Return (X, Y) of the center of cell containing provided text 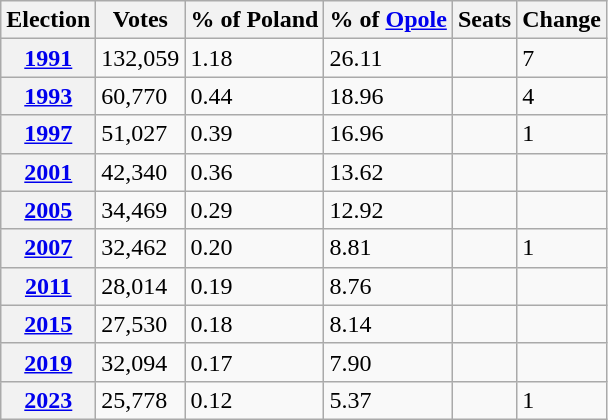
25,778 (140, 400)
0.36 (254, 172)
42,340 (140, 172)
26.11 (388, 58)
0.29 (254, 210)
18.96 (388, 96)
2007 (48, 248)
2015 (48, 324)
0.12 (254, 400)
8.81 (388, 248)
0.19 (254, 286)
8.76 (388, 286)
7.90 (388, 362)
Votes (140, 20)
1.18 (254, 58)
2001 (48, 172)
12.92 (388, 210)
32,462 (140, 248)
0.44 (254, 96)
0.17 (254, 362)
0.18 (254, 324)
51,027 (140, 134)
60,770 (140, 96)
32,094 (140, 362)
0.39 (254, 134)
Seats (484, 20)
2005 (48, 210)
7 (562, 58)
132,059 (140, 58)
Change (562, 20)
2019 (48, 362)
% of Opole (388, 20)
13.62 (388, 172)
4 (562, 96)
27,530 (140, 324)
0.20 (254, 248)
8.14 (388, 324)
Election (48, 20)
1991 (48, 58)
1993 (48, 96)
28,014 (140, 286)
2011 (48, 286)
5.37 (388, 400)
34,469 (140, 210)
2023 (48, 400)
1997 (48, 134)
% of Poland (254, 20)
16.96 (388, 134)
